Return the (X, Y) coordinate for the center point of the cell that contains the specified text.  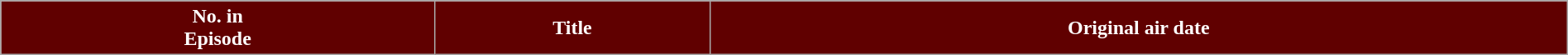
Title (572, 28)
No. inEpisode (218, 28)
Original air date (1138, 28)
